Return the [X, Y] coordinate for the center point of the cell that contains the specified text.  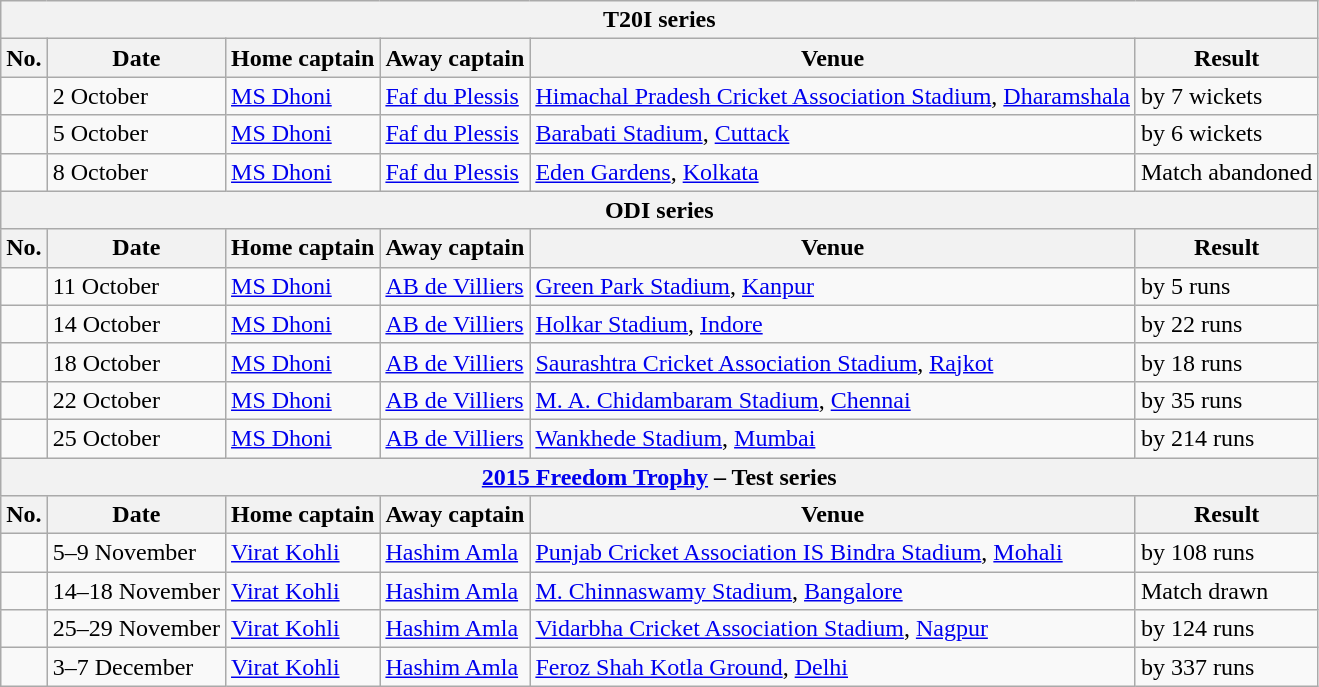
Eden Gardens, Kolkata [833, 172]
Feroz Shah Kotla Ground, Delhi [833, 667]
M. A. Chidambaram Stadium, Chennai [833, 400]
25 October [136, 438]
14 October [136, 324]
14–18 November [136, 591]
M. Chinnaswamy Stadium, Bangalore [833, 591]
by 6 wickets [1226, 134]
by 7 wickets [1226, 96]
5–9 November [136, 553]
T20I series [660, 20]
by 214 runs [1226, 438]
2015 Freedom Trophy – Test series [660, 477]
11 October [136, 286]
Barabati Stadium, Cuttack [833, 134]
Holkar Stadium, Indore [833, 324]
by 108 runs [1226, 553]
3–7 December [136, 667]
ODI series [660, 210]
Wankhede Stadium, Mumbai [833, 438]
Punjab Cricket Association IS Bindra Stadium, Mohali [833, 553]
by 5 runs [1226, 286]
8 October [136, 172]
2 October [136, 96]
Himachal Pradesh Cricket Association Stadium, Dharamshala [833, 96]
by 35 runs [1226, 400]
by 337 runs [1226, 667]
5 October [136, 134]
by 124 runs [1226, 629]
25–29 November [136, 629]
by 18 runs [1226, 362]
by 22 runs [1226, 324]
Match abandoned [1226, 172]
Match drawn [1226, 591]
18 October [136, 362]
22 October [136, 400]
Vidarbha Cricket Association Stadium, Nagpur [833, 629]
Saurashtra Cricket Association Stadium, Rajkot [833, 362]
Green Park Stadium, Kanpur [833, 286]
